Scan for the cell matching the given text and deliver its (x, y) coordinate at center. 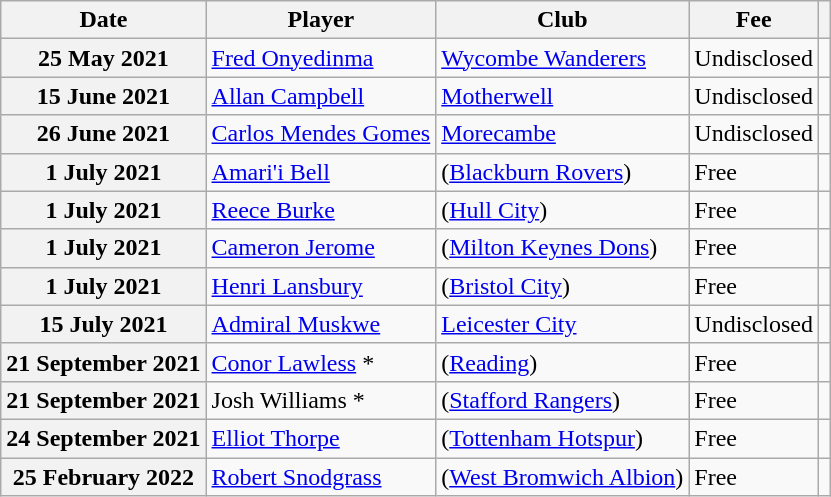
(Milton Keynes Dons) (562, 248)
Date (104, 20)
15 June 2021 (104, 96)
(Reading) (562, 362)
25 May 2021 (104, 58)
Wycombe Wanderers (562, 58)
(Tottenham Hotspur) (562, 438)
Cameron Jerome (321, 248)
Fee (754, 20)
Robert Snodgrass (321, 477)
Fred Onyedinma (321, 58)
Morecambe (562, 134)
Leicester City (562, 324)
(Stafford Rangers) (562, 400)
(Hull City) (562, 210)
Club (562, 20)
Allan Campbell (321, 96)
(Blackburn Rovers) (562, 172)
25 February 2022 (104, 477)
Carlos Mendes Gomes (321, 134)
(West Bromwich Albion) (562, 477)
Player (321, 20)
26 June 2021 (104, 134)
Elliot Thorpe (321, 438)
Josh Williams * (321, 400)
24 September 2021 (104, 438)
(Bristol City) (562, 286)
Amari'i Bell (321, 172)
15 July 2021 (104, 324)
Conor Lawless * (321, 362)
Motherwell (562, 96)
Henri Lansbury (321, 286)
Admiral Muskwe (321, 324)
Reece Burke (321, 210)
